Return [X, Y] of the center of cell containing provided text 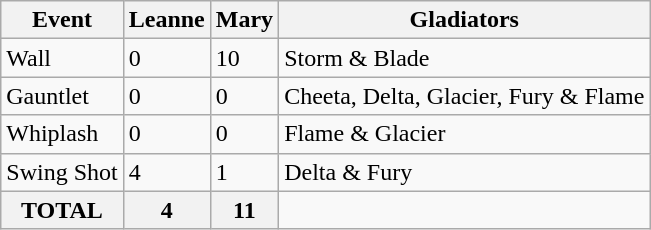
Leanne [166, 20]
Cheeta, Delta, Glacier, Fury & Flame [464, 96]
Flame & Glacier [464, 134]
Event [62, 20]
TOTAL [62, 210]
Storm & Blade [464, 58]
Swing Shot [62, 172]
10 [244, 58]
11 [244, 210]
1 [244, 172]
Delta & Fury [464, 172]
Mary [244, 20]
Gladiators [464, 20]
Wall [62, 58]
Whiplash [62, 134]
Gauntlet [62, 96]
